From the cell containing the given text, extract its center point as [x, y] coordinate. 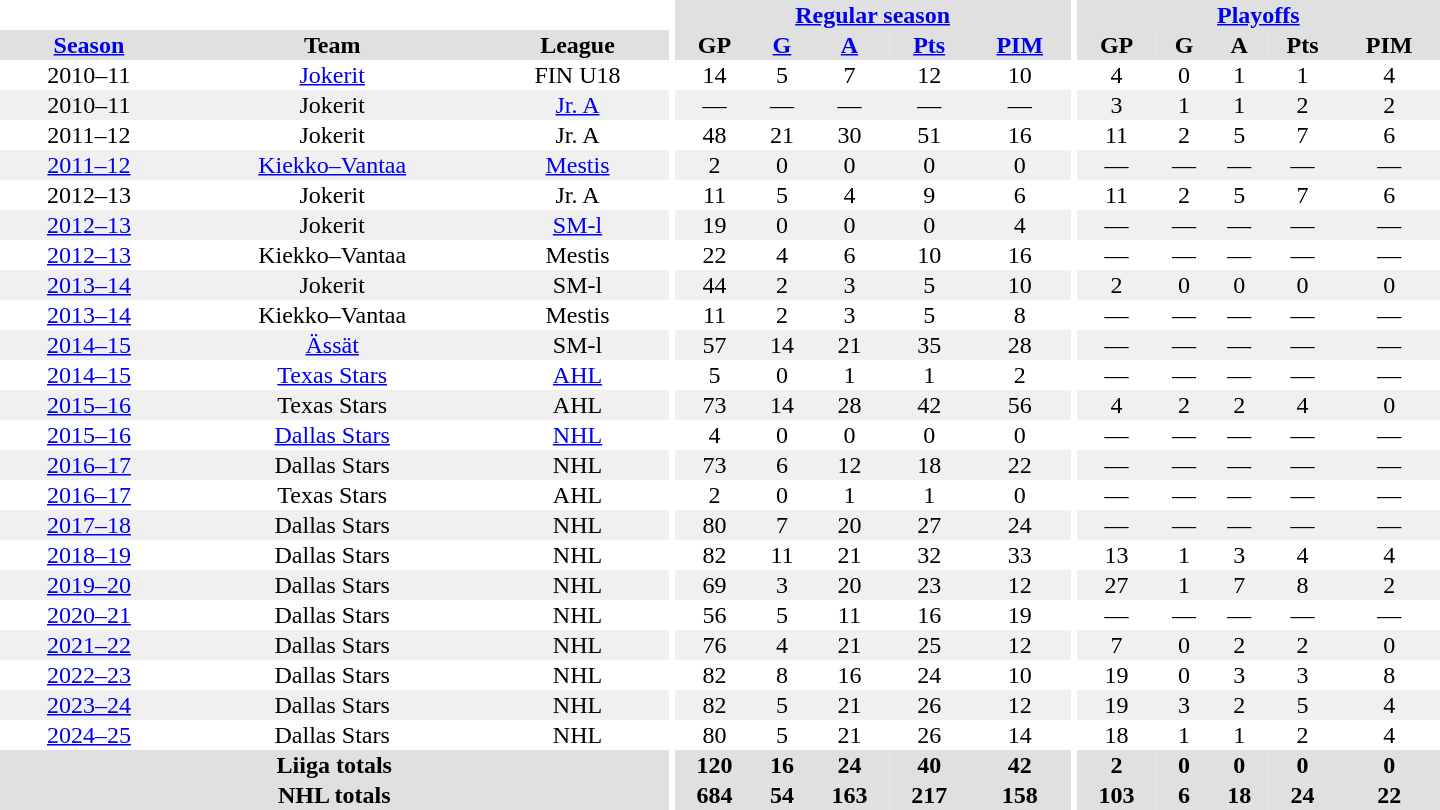
Team [332, 45]
158 [1020, 795]
32 [929, 555]
684 [715, 795]
163 [850, 795]
35 [929, 345]
30 [850, 135]
13 [1117, 555]
69 [715, 585]
48 [715, 135]
40 [929, 765]
76 [715, 645]
2017–18 [89, 525]
33 [1020, 555]
44 [715, 285]
54 [782, 795]
2023–24 [89, 705]
217 [929, 795]
51 [929, 135]
2020–21 [89, 615]
25 [929, 645]
2018–19 [89, 555]
Regular season [873, 15]
Season [89, 45]
Playoffs [1258, 15]
2021–22 [89, 645]
120 [715, 765]
League [578, 45]
103 [1117, 795]
2022–23 [89, 675]
FIN U18 [578, 75]
Ässät [332, 345]
2024–25 [89, 735]
Liiga totals [334, 765]
9 [929, 195]
57 [715, 345]
NHL totals [334, 795]
23 [929, 585]
2019–20 [89, 585]
